Extract the [x, y] coordinate from the center of the cell holding the provided text.  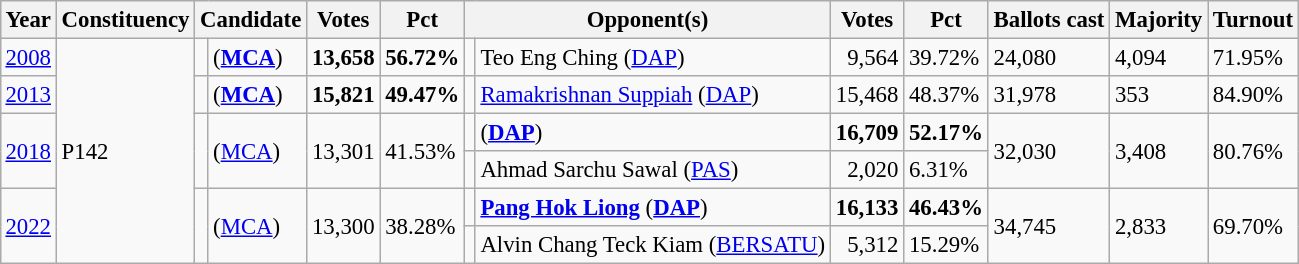
39.72% [946, 57]
84.90% [1254, 95]
15.29% [946, 245]
2008 [28, 57]
4,094 [1159, 57]
15,468 [866, 95]
Opponent(s) [647, 20]
2018 [28, 152]
Ahmad Sarchu Sawal (PAS) [652, 170]
16,709 [866, 133]
6.31% [946, 170]
Constituency [125, 20]
5,312 [866, 245]
31,978 [1048, 95]
41.53% [422, 152]
15,821 [344, 95]
Ballots cast [1048, 20]
49.47% [422, 95]
32,030 [1048, 152]
13,658 [344, 57]
353 [1159, 95]
16,133 [866, 208]
Teo Eng Ching (DAP) [652, 57]
Ramakrishnan Suppiah (DAP) [652, 95]
Year [28, 20]
69.70% [1254, 226]
Pang Hok Liong (DAP) [652, 208]
P142 [125, 151]
Candidate [251, 20]
71.95% [1254, 57]
80.76% [1254, 152]
13,300 [344, 226]
Alvin Chang Teck Kiam (BERSATU) [652, 245]
52.17% [946, 133]
3,408 [1159, 152]
Majority [1159, 20]
2022 [28, 226]
56.72% [422, 57]
34,745 [1048, 226]
38.28% [422, 226]
2,020 [866, 170]
Turnout [1254, 20]
(DAP) [652, 133]
13,301 [344, 152]
2013 [28, 95]
24,080 [1048, 57]
48.37% [946, 95]
9,564 [866, 57]
46.43% [946, 208]
2,833 [1159, 226]
